Determine the [X, Y] coordinate at the center of the cell enclosing the given text.  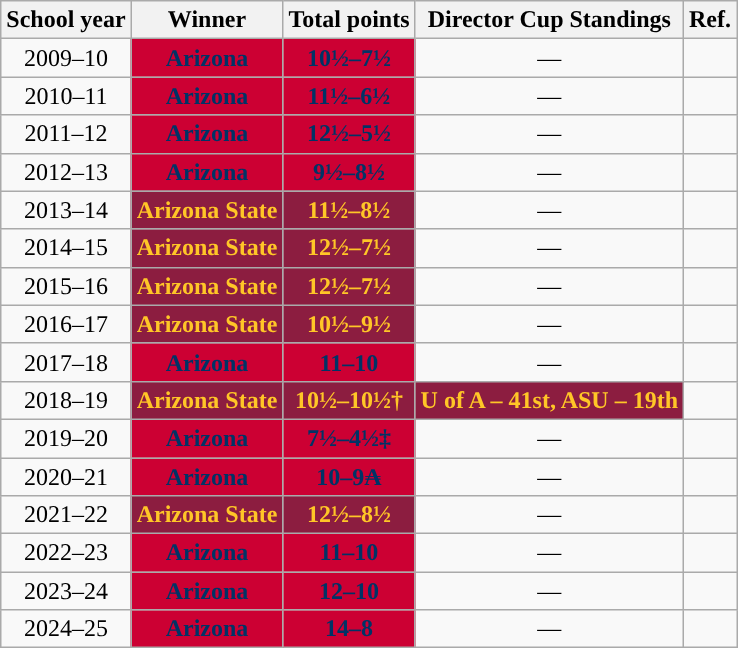
2014–15 [66, 248]
2016–17 [66, 324]
2018–19 [66, 400]
11½–6½ [349, 96]
2011–12 [66, 134]
Total points [349, 20]
11½–8½ [349, 210]
12½–8½ [349, 515]
2012–13 [66, 172]
10½–7½ [349, 58]
Director Cup Standings [549, 20]
2009–10 [66, 58]
2020–21 [66, 477]
7½–4½‡ [349, 438]
9½–8½ [349, 172]
2022–23 [66, 553]
2015–16 [66, 286]
12½–5½ [349, 134]
Ref. [710, 20]
2010–11 [66, 96]
U of A – 41st, ASU – 19th [549, 400]
2024–25 [66, 629]
14–8 [349, 629]
2013–14 [66, 210]
Winner [207, 20]
2023–24 [66, 591]
2021–22 [66, 515]
School year [66, 20]
10½–9½ [349, 324]
12–10 [349, 591]
2019–20 [66, 438]
2017–18 [66, 362]
10½–10½† [349, 400]
10–9₳ [349, 477]
